Locate the cell with the specified text and output its [X, Y] center coordinate. 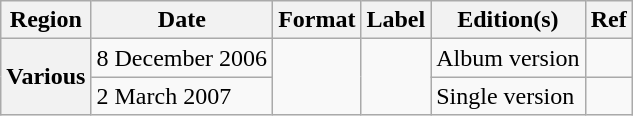
Various [46, 77]
Date [182, 20]
Label [396, 20]
Album version [508, 58]
Region [46, 20]
Ref [608, 20]
Edition(s) [508, 20]
8 December 2006 [182, 58]
Single version [508, 96]
2 March 2007 [182, 96]
Format [317, 20]
